Scan for the cell matching the given text and deliver its [x, y] coordinate at center. 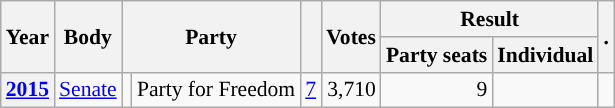
Year [28, 36]
Result [490, 19]
Party for Freedom [216, 90]
7 [310, 90]
3,710 [351, 90]
. [606, 36]
2015 [28, 90]
Body [88, 36]
Individual [545, 55]
9 [436, 90]
Party [212, 36]
Senate [88, 90]
Party seats [436, 55]
Votes [351, 36]
